Find where the given text appears and provide that cell's center as [X, Y] coordinate. 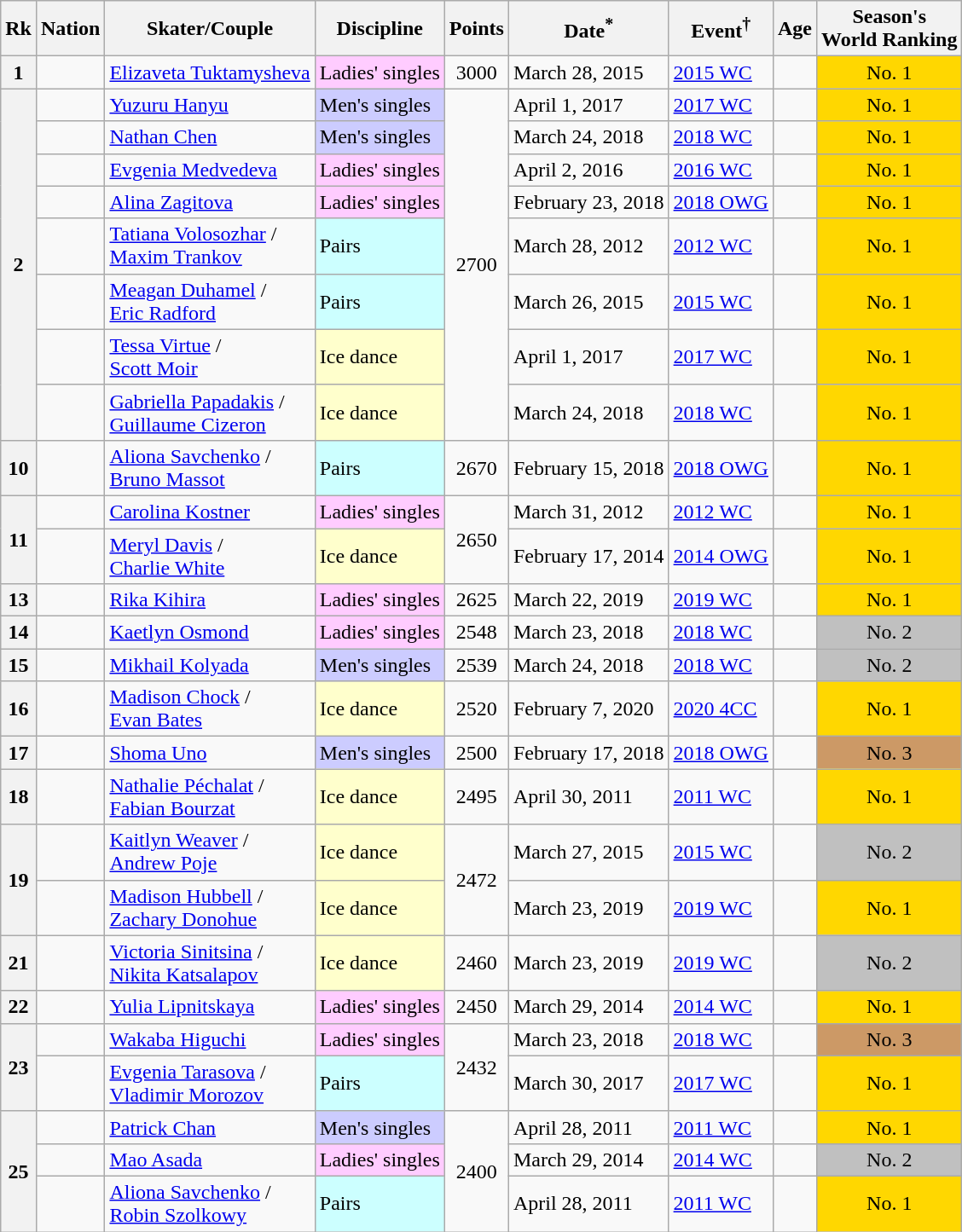
February 17, 2018 [588, 753]
Gabriella Papadakis /Guillaume Cizeron [210, 413]
Date* [588, 29]
Kaetlyn Osmond [210, 633]
February 23, 2018 [588, 202]
14 [19, 633]
2670 [476, 467]
Meryl Davis /Charlie White [210, 556]
2400 [476, 1171]
Age [795, 29]
2 [19, 264]
2014 OWG [721, 556]
3000 [476, 72]
16 [19, 709]
2495 [476, 796]
2548 [476, 633]
Nation [70, 29]
25 [19, 1171]
2539 [476, 665]
Shoma Uno [210, 753]
2016 WC [721, 170]
Skater/Couple [210, 29]
Mao Asada [210, 1160]
19 [19, 880]
22 [19, 1007]
2460 [476, 963]
February 15, 2018 [588, 467]
Madison Hubbell /Zachary Donohue [210, 907]
Tatiana Volosozhar /Maxim Trankov [210, 246]
Aliona Savchenko /Robin Szolkowy [210, 1204]
February 7, 2020 [588, 709]
10 [19, 467]
Meagan Duhamel /Eric Radford [210, 302]
2625 [476, 600]
2450 [476, 1007]
Evgenia Tarasova /Vladimir Morozov [210, 1083]
March 27, 2015 [588, 853]
15 [19, 665]
Wakaba Higuchi [210, 1039]
Kaitlyn Weaver /Andrew Poje [210, 853]
1 [19, 72]
March 30, 2017 [588, 1083]
Rika Kihira [210, 600]
Alina Zagitova [210, 202]
2472 [476, 880]
Discipline [380, 29]
2700 [476, 264]
11 [19, 539]
March 31, 2012 [588, 512]
Madison Chock /Evan Bates [210, 709]
Patrick Chan [210, 1127]
21 [19, 963]
Tessa Virtue /Scott Moir [210, 356]
Event† [721, 29]
Nathan Chen [210, 137]
Mikhail Kolyada [210, 665]
Aliona Savchenko /Bruno Massot [210, 467]
April 30, 2011 [588, 796]
Season'sWorld Ranking [890, 29]
23 [19, 1067]
Yulia Lipnitskaya [210, 1007]
Rk [19, 29]
13 [19, 600]
Nathalie Péchalat /Fabian Bourzat [210, 796]
17 [19, 753]
Evgenia Medvedeva [210, 170]
March 26, 2015 [588, 302]
2020 4CC [721, 709]
February 17, 2014 [588, 556]
March 28, 2012 [588, 246]
Points [476, 29]
2520 [476, 709]
March 22, 2019 [588, 600]
March 28, 2015 [588, 72]
Carolina Kostner [210, 512]
2432 [476, 1067]
2650 [476, 539]
18 [19, 796]
April 2, 2016 [588, 170]
2500 [476, 753]
Elizaveta Tuktamysheva [210, 72]
Victoria Sinitsina /Nikita Katsalapov [210, 963]
Yuzuru Hanyu [210, 105]
